Determine the [X, Y] coordinate at the center of the cell enclosing the given text.  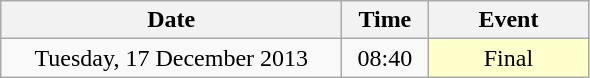
08:40 [385, 58]
Event [508, 20]
Final [508, 58]
Date [172, 20]
Tuesday, 17 December 2013 [172, 58]
Time [385, 20]
